Detect which cell encompasses the target text, then output its [X, Y] center coordinate. 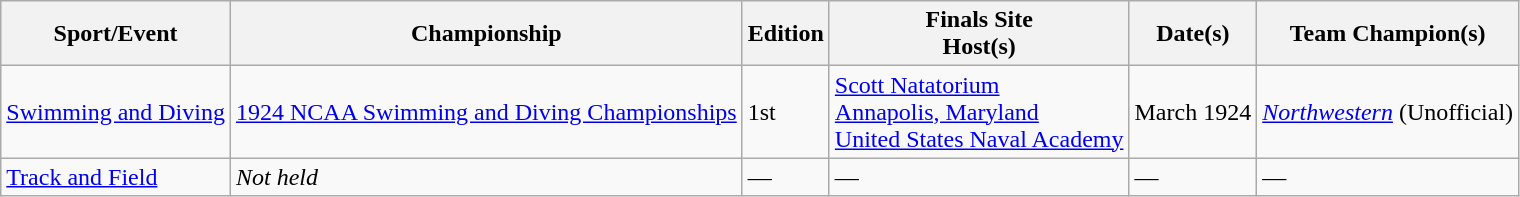
1st [786, 112]
Date(s) [1193, 34]
Sport/Event [116, 34]
Scott NatatoriumAnnapolis, MarylandUnited States Naval Academy [979, 112]
1924 NCAA Swimming and Diving Championships [486, 112]
Finals SiteHost(s) [979, 34]
Team Champion(s) [1388, 34]
Northwestern (Unofficial) [1388, 112]
Championship [486, 34]
Edition [786, 34]
Swimming and Diving [116, 112]
Not held [486, 177]
Track and Field [116, 177]
March 1924 [1193, 112]
